Output the [x, y] coordinate of the center of the cell containing the given text.  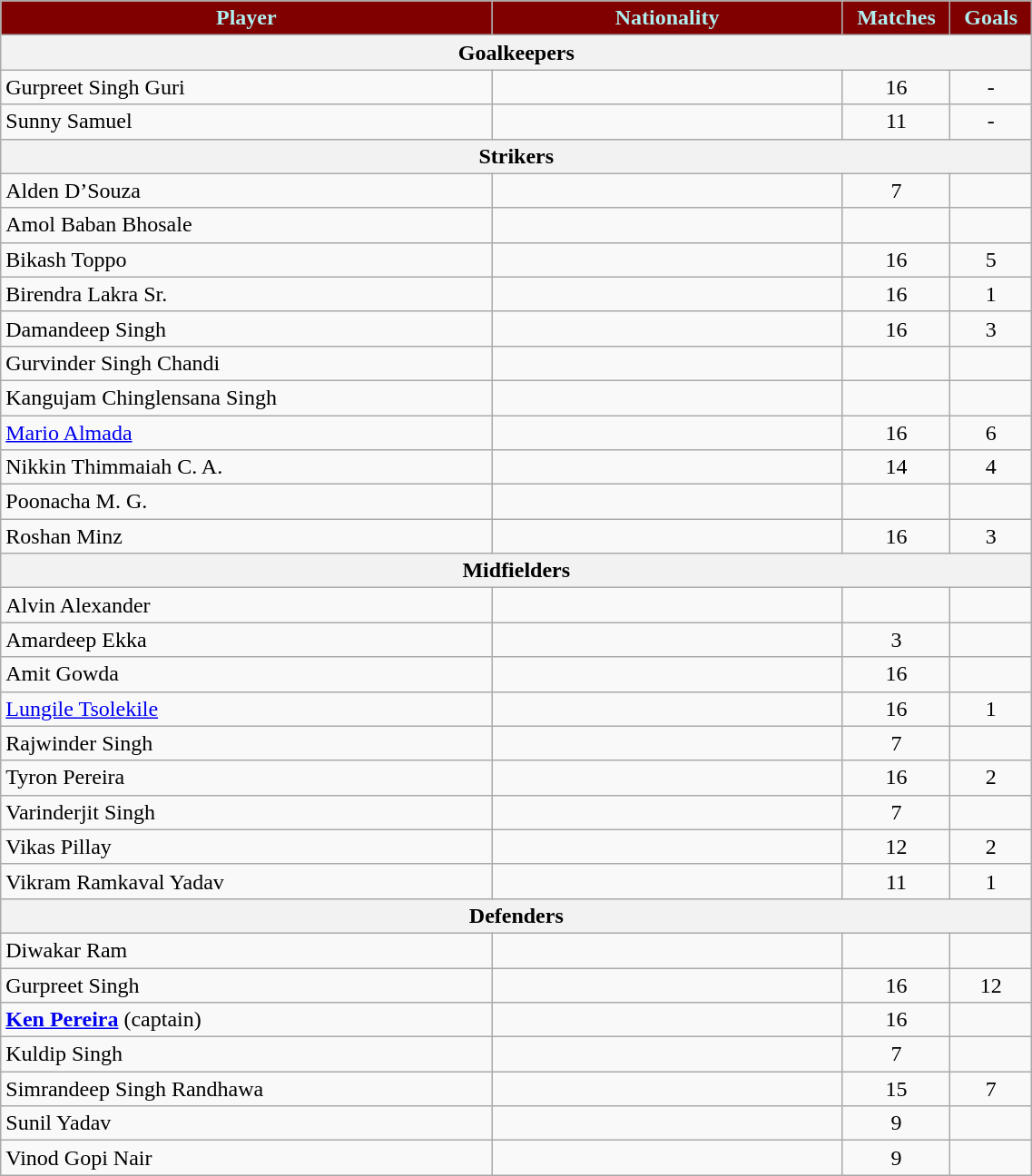
Ken Pereira (captain) [247, 1020]
Nikkin Thimmaiah C. A. [247, 467]
Amol Baban Bhosale [247, 225]
Tyron Pereira [247, 778]
Simrandeep Singh Randhawa [247, 1089]
Roshan Minz [247, 536]
Amit Gowda [247, 674]
Vikram Ramkaval Yadav [247, 881]
Lungile Tsolekile [247, 709]
Nationality [668, 18]
Mario Almada [247, 433]
Sunny Samuel [247, 122]
14 [896, 467]
Player [247, 18]
Goalkeepers [516, 53]
15 [896, 1089]
Kangujam Chinglensana Singh [247, 397]
Strikers [516, 156]
Poonacha M. G. [247, 502]
Varinderjit Singh [247, 812]
Midfielders [516, 571]
Vinod Gopi Nair [247, 1158]
Gurpreet Singh [247, 985]
Sunil Yadav [247, 1123]
Goals [991, 18]
Defenders [516, 916]
Alden D’Souza [247, 191]
6 [991, 433]
4 [991, 467]
Bikash Toppo [247, 260]
Diwakar Ram [247, 950]
Alvin Alexander [247, 605]
Amardeep Ekka [247, 640]
Kuldip Singh [247, 1054]
Gurvinder Singh Chandi [247, 363]
Rajwinder Singh [247, 743]
Birendra Lakra Sr. [247, 294]
Matches [896, 18]
Gurpreet Singh Guri [247, 87]
Vikas Pillay [247, 847]
5 [991, 260]
Damandeep Singh [247, 328]
